Identify which cell holds the provided text, then report its [x, y] central coordinate. 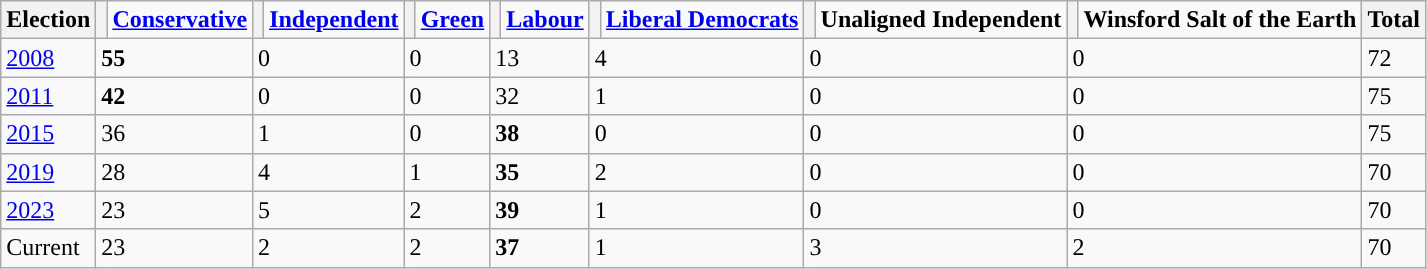
Conservative [180, 20]
2008 [48, 58]
Current [48, 248]
Green [452, 20]
32 [540, 96]
Unaligned Independent [941, 20]
Labour [545, 20]
2023 [48, 210]
Winsford Salt of the Earth [1220, 20]
13 [540, 58]
37 [540, 248]
36 [174, 134]
2011 [48, 96]
35 [540, 172]
Liberal Democrats [702, 20]
38 [540, 134]
39 [540, 210]
2019 [48, 172]
3 [936, 248]
Total [1394, 20]
42 [174, 96]
28 [174, 172]
Independent [334, 20]
72 [1394, 58]
2015 [48, 134]
55 [174, 58]
5 [329, 210]
Election [48, 20]
